Return (x, y) of the center of cell containing provided text 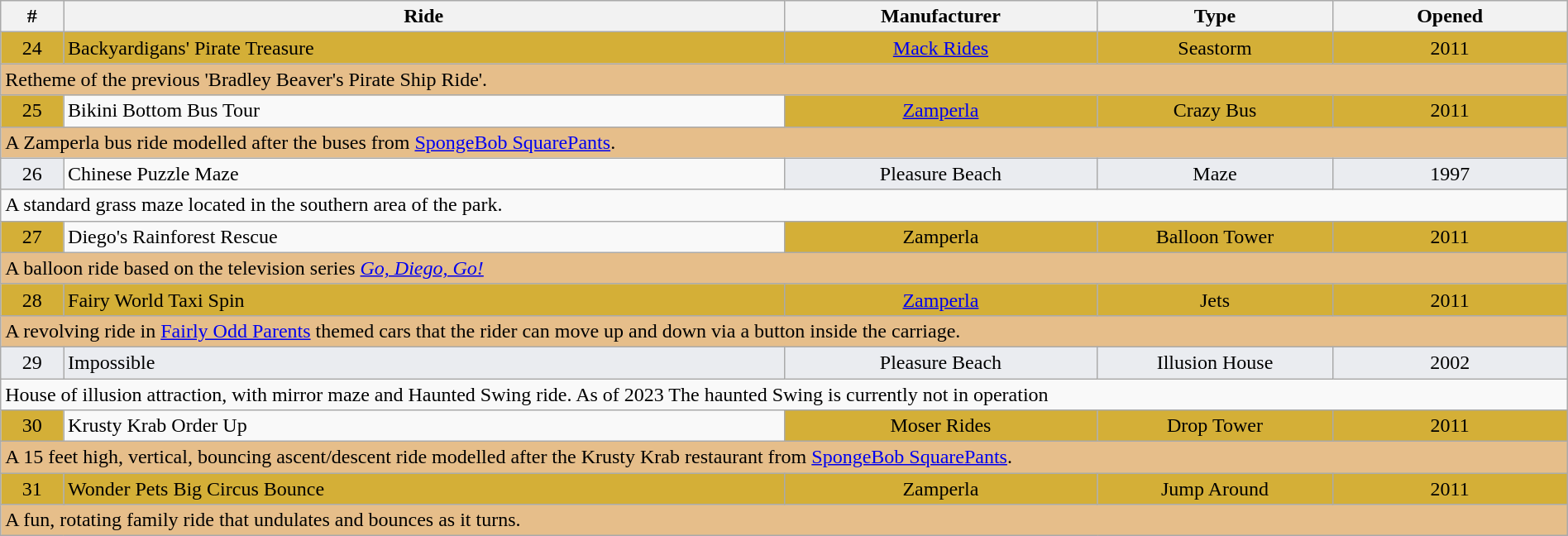
Type (1215, 17)
Mack Rides (941, 48)
Bikini Bottom Bus Tour (423, 111)
Drop Tower (1215, 426)
Jets (1215, 299)
A balloon ride based on the television series Go, Diego, Go! (784, 268)
Wonder Pets Big Circus Bounce (423, 489)
Impossible (423, 362)
Retheme of the previous 'Bradley Beaver's Pirate Ship Ride'. (784, 79)
Opened (1450, 17)
A standard grass maze located in the southern area of the park. (784, 205)
Backyardigans' Pirate Treasure (423, 48)
24 (32, 48)
A 15 feet high, vertical, bouncing ascent/descent ride modelled after the Krusty Krab restaurant from SpongeBob SquarePants. (784, 457)
2002 (1450, 362)
# (32, 17)
Ride (423, 17)
Crazy Bus (1215, 111)
Balloon Tower (1215, 237)
A revolving ride in Fairly Odd Parents themed cars that the rider can move up and down via a button inside the carriage. (784, 331)
28 (32, 299)
A Zamperla bus ride modelled after the buses from SpongeBob SquarePants. (784, 142)
A fun, rotating family ride that undulates and bounces as it turns. (784, 520)
House of illusion attraction, with mirror maze and Haunted Swing ride. As of 2023 The haunted Swing is currently not in operation (784, 395)
31 (32, 489)
Manufacturer (941, 17)
1997 (1450, 174)
Illusion House (1215, 362)
Maze (1215, 174)
Fairy World Taxi Spin (423, 299)
Moser Rides (941, 426)
25 (32, 111)
30 (32, 426)
Chinese Puzzle Maze (423, 174)
26 (32, 174)
27 (32, 237)
Diego's Rainforest Rescue (423, 237)
29 (32, 362)
Jump Around (1215, 489)
Krusty Krab Order Up (423, 426)
Seastorm (1215, 48)
